Detect which cell encompasses the target text, then output its (x, y) center coordinate. 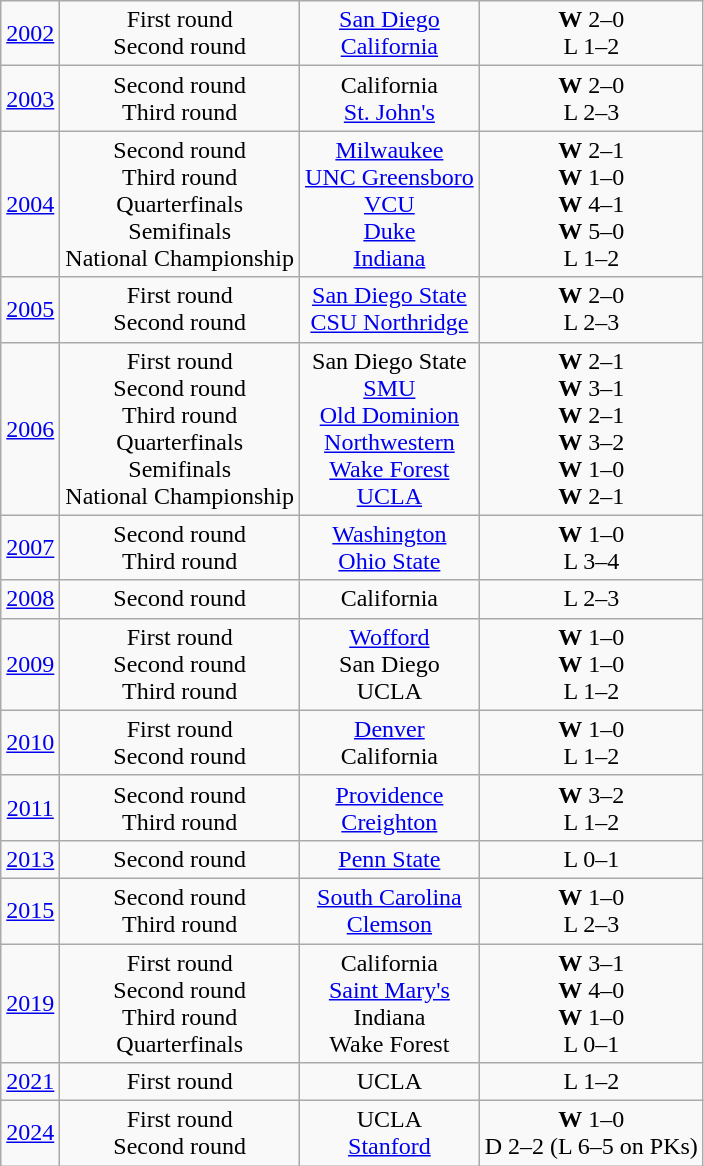
W 2–1W 1–0W 4–1W 5–0L 1–2 (591, 204)
California (390, 599)
MilwaukeeUNC GreensboroVCUDukeIndiana (390, 204)
First roundSecond roundThird roundQuarterfinals (180, 1004)
W 2–1W 3–1W 2–1W 3–2W 1–0W 2–1 (591, 428)
San DiegoCalifornia (390, 34)
2002 (30, 34)
WoffordSan DiegoUCLA (390, 664)
L 0–1 (591, 859)
W 1–0L 3–4 (591, 548)
First roundSecond roundThird roundQuarterfinalsSemifinalsNational Championship (180, 428)
2024 (30, 1134)
CaliforniaSaint Mary'sIndianaWake Forest (390, 1004)
2005 (30, 310)
First round (180, 1082)
2004 (30, 204)
WashingtonOhio State (390, 548)
UCLAStanford (390, 1134)
W 1–0L 1–2 (591, 742)
2021 (30, 1082)
2003 (30, 98)
W 1–0D 2–2 (L 6–5 on PKs) (591, 1134)
W 3–1W 4–0W 1–0L 0–1 (591, 1004)
First roundSecond roundThird round (180, 664)
San Diego StateCSU Northridge (390, 310)
2011 (30, 808)
UCLA (390, 1082)
2019 (30, 1004)
W 1–0W 1–0L 1–2 (591, 664)
L 1–2 (591, 1082)
San Diego StateSMUOld DominionNorthwesternWake ForestUCLA (390, 428)
2015 (30, 910)
2007 (30, 548)
2010 (30, 742)
2006 (30, 428)
CaliforniaSt. John's (390, 98)
W 2–0L 1–2 (591, 34)
DenverCalifornia (390, 742)
W 1–0L 2–3 (591, 910)
Second roundThird roundQuarterfinalsSemifinalsNational Championship (180, 204)
ProvidenceCreighton (390, 808)
L 2–3 (591, 599)
2013 (30, 859)
2009 (30, 664)
W 3–2L 1–2 (591, 808)
Penn State (390, 859)
2008 (30, 599)
South CarolinaClemson (390, 910)
